Return [x, y] of the center of cell containing provided text 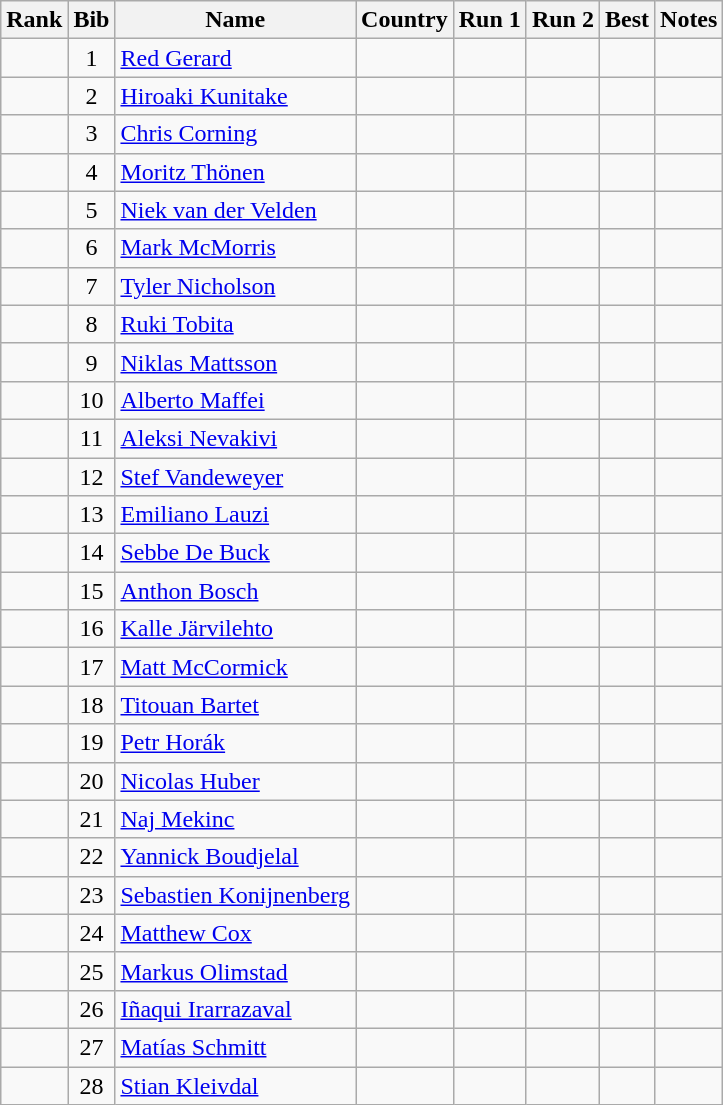
Niklas Mattsson [236, 362]
4 [92, 172]
17 [92, 667]
Iñaqui Irarrazaval [236, 1009]
20 [92, 781]
5 [92, 210]
Rank [34, 20]
Matías Schmitt [236, 1047]
2 [92, 96]
1 [92, 58]
Yannick Boudjelal [236, 857]
7 [92, 286]
Ruki Tobita [236, 324]
Anthon Bosch [236, 591]
18 [92, 705]
Sebbe De Buck [236, 553]
6 [92, 248]
Run 2 [562, 20]
Titouan Bartet [236, 705]
Country [405, 20]
15 [92, 591]
Matthew Cox [236, 933]
Sebastien Konijnenberg [236, 895]
11 [92, 438]
Alberto Maffei [236, 400]
21 [92, 819]
8 [92, 324]
10 [92, 400]
Petr Horák [236, 743]
Markus Olimstad [236, 971]
24 [92, 933]
Moritz Thönen [236, 172]
Naj Mekinc [236, 819]
Emiliano Lauzi [236, 515]
Mark McMorris [236, 248]
Best [626, 20]
Name [236, 20]
14 [92, 553]
19 [92, 743]
Aleksi Nevakivi [236, 438]
Nicolas Huber [236, 781]
Red Gerard [236, 58]
Tyler Nicholson [236, 286]
Stef Vandeweyer [236, 477]
Chris Corning [236, 134]
22 [92, 857]
Matt McCormick [236, 667]
27 [92, 1047]
13 [92, 515]
Bib [92, 20]
Hiroaki Kunitake [236, 96]
12 [92, 477]
Run 1 [490, 20]
25 [92, 971]
Stian Kleivdal [236, 1085]
3 [92, 134]
Kalle Järvilehto [236, 629]
Niek van der Velden [236, 210]
9 [92, 362]
23 [92, 895]
26 [92, 1009]
Notes [689, 20]
16 [92, 629]
28 [92, 1085]
